Return (x, y) of the center of cell containing provided text 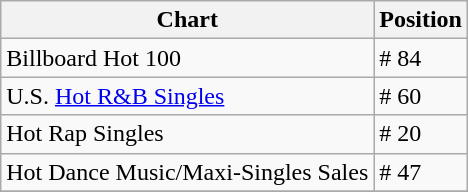
Billboard Hot 100 (188, 58)
Chart (188, 20)
# 60 (421, 96)
Hot Dance Music/Maxi-Singles Sales (188, 172)
U.S. Hot R&B Singles (188, 96)
# 84 (421, 58)
Hot Rap Singles (188, 134)
# 47 (421, 172)
# 20 (421, 134)
Position (421, 20)
